Return [X, Y] of the center of cell containing provided text 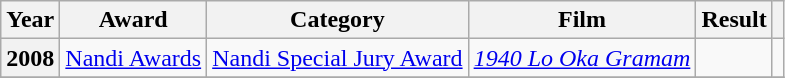
Nandi Special Jury Award [338, 58]
Result [734, 20]
1940 Lo Oka Gramam [582, 58]
2008 [30, 58]
Award [134, 20]
Nandi Awards [134, 58]
Film [582, 20]
Year [30, 20]
Category [338, 20]
